Search for the cell housing the specified text and yield its [X, Y] center coordinate. 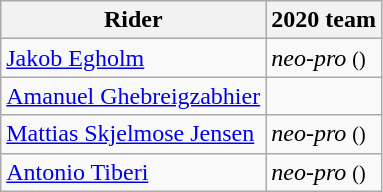
Amanuel Ghebreigzabhier [134, 96]
Jakob Egholm [134, 58]
Mattias Skjelmose Jensen [134, 134]
Rider [134, 20]
Antonio Tiberi [134, 172]
2020 team [324, 20]
